Pinpoint the cell where the given text exists, returning its [x, y] midpoint coordinate. 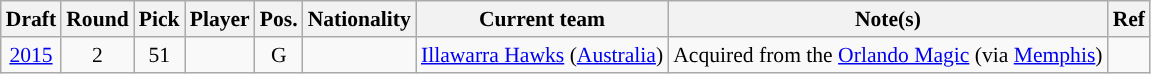
Player [220, 19]
2015 [31, 55]
Pick [160, 19]
Draft [31, 19]
Note(s) [888, 19]
Nationality [360, 19]
Round [98, 19]
51 [160, 55]
Ref [1129, 19]
Illawarra Hawks (Australia) [542, 55]
Current team [542, 19]
G [279, 55]
Pos. [279, 19]
Acquired from the Orlando Magic (via Memphis) [888, 55]
2 [98, 55]
